Extract the (X, Y) coordinate from the center of the cell holding the provided text.  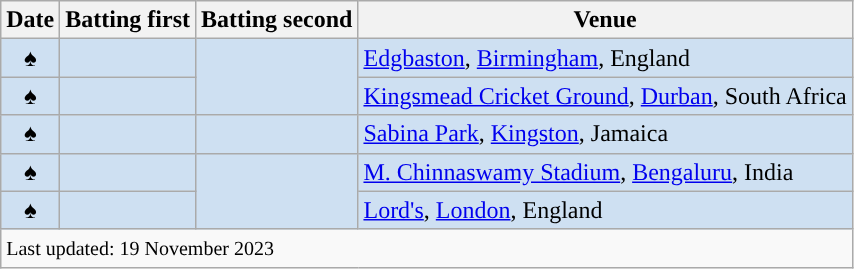
Sabina Park, Kingston, Jamaica (605, 134)
Batting first (128, 20)
Date (30, 20)
Batting second (277, 20)
Lord's, London, England (605, 210)
Last updated: 19 November 2023 (427, 248)
Venue (605, 20)
M. Chinnaswamy Stadium, Bengaluru, India (605, 172)
Edgbaston, Birmingham, England (605, 58)
Kingsmead Cricket Ground, Durban, South Africa (605, 96)
